Scan for the cell matching the given text and deliver its [X, Y] coordinate at center. 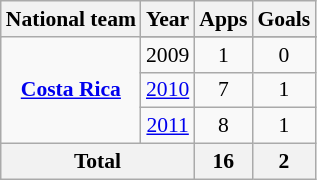
Year [168, 19]
8 [223, 126]
0 [284, 55]
Apps [223, 19]
2010 [168, 90]
16 [223, 162]
Goals [284, 19]
Costa Rica [71, 90]
7 [223, 90]
2 [284, 162]
2009 [168, 55]
Total [98, 162]
2011 [168, 126]
National team [71, 19]
